Identify which cell holds the provided text, then report its (x, y) central coordinate. 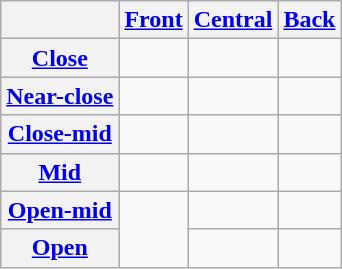
Close (60, 58)
Open (60, 248)
Open-mid (60, 210)
Near-close (60, 96)
Close-mid (60, 134)
Mid (60, 172)
Back (310, 20)
Front (154, 20)
Central (233, 20)
